Locate the cell with the specified text and output its (X, Y) center coordinate. 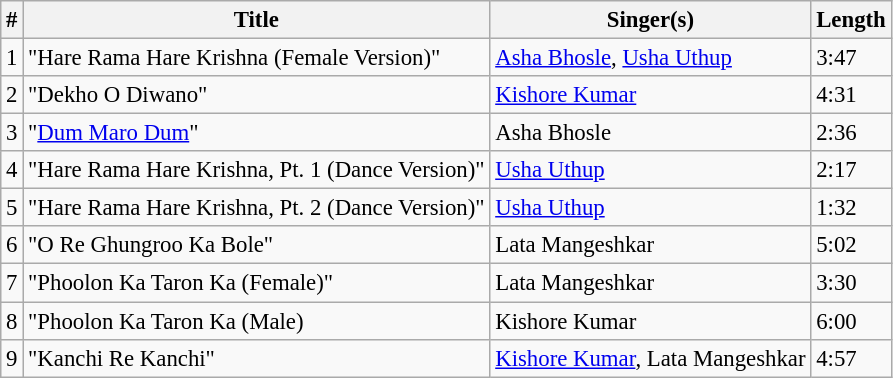
3:30 (851, 283)
Asha Bhosle, Usha Uthup (650, 58)
"Dekho O Diwano" (256, 95)
2 (12, 95)
5 (12, 208)
3 (12, 133)
Asha Bhosle (650, 133)
Singer(s) (650, 20)
3:47 (851, 58)
"Hare Rama Hare Krishna (Female Version)" (256, 58)
6 (12, 245)
"Phoolon Ka Taron Ka (Male) (256, 321)
"Phoolon Ka Taron Ka (Female)" (256, 283)
Title (256, 20)
1:32 (851, 208)
"O Re Ghungroo Ka Bole" (256, 245)
4 (12, 170)
4:31 (851, 95)
2:17 (851, 170)
"Dum Maro Dum" (256, 133)
"Kanchi Re Kanchi" (256, 358)
"Hare Rama Hare Krishna, Pt. 1 (Dance Version)" (256, 170)
6:00 (851, 321)
Kishore Kumar, Lata Mangeshkar (650, 358)
7 (12, 283)
1 (12, 58)
2:36 (851, 133)
Length (851, 20)
4:57 (851, 358)
8 (12, 321)
"Hare Rama Hare Krishna, Pt. 2 (Dance Version)" (256, 208)
9 (12, 358)
5:02 (851, 245)
# (12, 20)
